Return the [x, y] coordinate for the center point of the cell that contains the specified text.  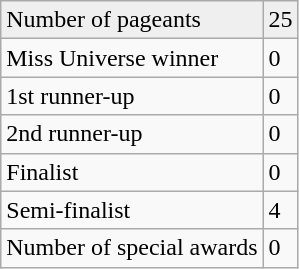
4 [280, 210]
Finalist [132, 172]
1st runner-up [132, 96]
Miss Universe winner [132, 58]
Number of special awards [132, 248]
Number of pageants [132, 20]
25 [280, 20]
2nd runner-up [132, 134]
Semi-finalist [132, 210]
